Return (X, Y) of the center of cell containing provided text 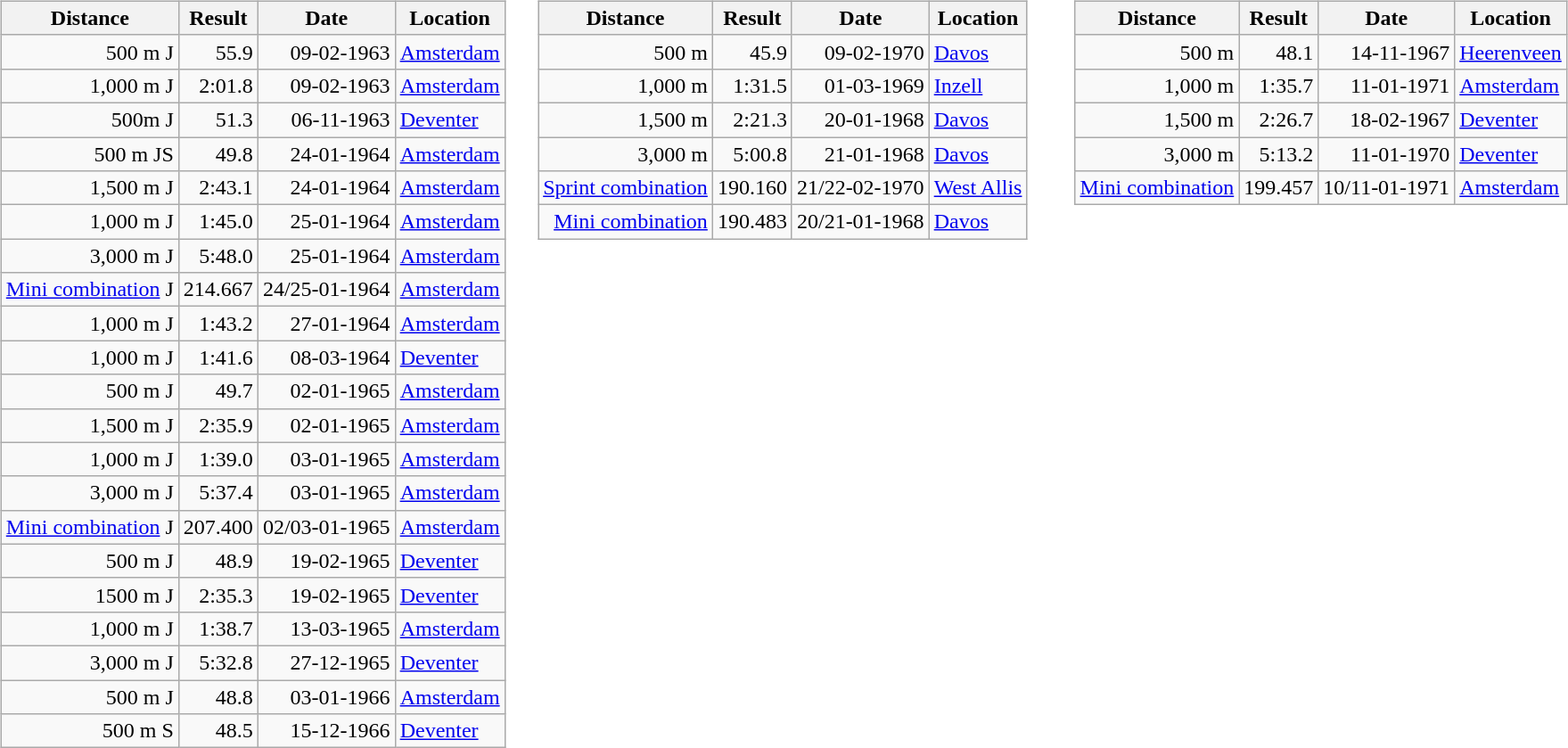
06-11-1963 (326, 119)
21-01-1968 (860, 154)
27-12-1965 (326, 662)
5:32.8 (218, 662)
2:01.8 (218, 86)
14-11-1967 (1387, 52)
24/25-01-1964 (326, 290)
2:35.9 (218, 425)
500 m JS (89, 154)
Sprint combination (626, 188)
214.667 (218, 290)
190.160 (752, 188)
5:00.8 (752, 154)
500m J (89, 119)
Inzell (978, 86)
1500 m J (89, 595)
5:13.2 (1278, 154)
199.457 (1278, 188)
48.1 (1278, 52)
09-02-1970 (860, 52)
51.3 (218, 119)
190.483 (752, 222)
2:21.3 (752, 119)
49.7 (218, 391)
1:31.5 (752, 86)
1:45.0 (218, 222)
West Allis (978, 188)
49.8 (218, 154)
1:38.7 (218, 629)
27-01-1964 (326, 324)
21/22-02-1970 (860, 188)
2:26.7 (1278, 119)
11-01-1971 (1387, 86)
2:43.1 (218, 188)
1:39.0 (218, 459)
10/11-01-1971 (1387, 188)
1:43.2 (218, 324)
55.9 (218, 52)
5:48.0 (218, 256)
02/03-01-1965 (326, 527)
15-12-1966 (326, 731)
5:37.4 (218, 493)
207.400 (218, 527)
11-01-1970 (1387, 154)
18-02-1967 (1387, 119)
Heerenveen (1511, 52)
20/21-01-1968 (860, 222)
08-03-1964 (326, 358)
48.8 (218, 696)
45.9 (752, 52)
500 m S (89, 731)
13-03-1965 (326, 629)
1:41.6 (218, 358)
48.9 (218, 561)
03-01-1966 (326, 696)
01-03-1969 (860, 86)
1:35.7 (1278, 86)
20-01-1968 (860, 119)
2:35.3 (218, 595)
48.5 (218, 731)
